Capture the cell that displays the provided text and extract its [x, y] central coordinate. 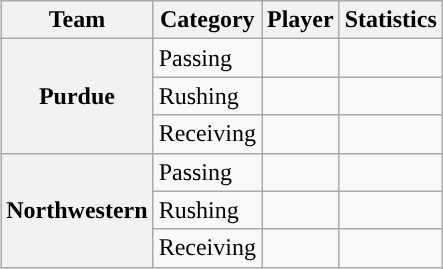
Purdue [77, 96]
Category [207, 20]
Player [301, 20]
Team [77, 20]
Northwestern [77, 210]
Statistics [390, 20]
